Search for the cell housing the specified text and yield its (x, y) center coordinate. 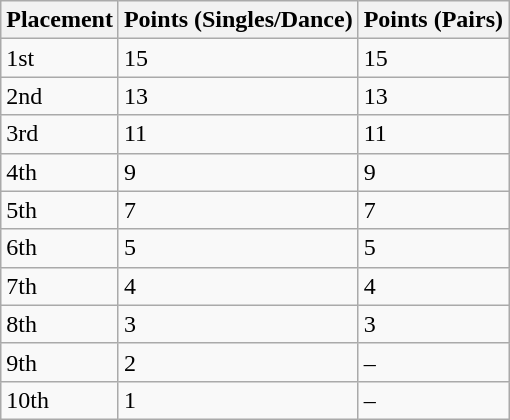
10th (60, 400)
9th (60, 362)
4th (60, 172)
5th (60, 210)
3rd (60, 134)
7th (60, 286)
Points (Singles/Dance) (238, 20)
2 (238, 362)
Placement (60, 20)
Points (Pairs) (433, 20)
8th (60, 324)
1st (60, 58)
1 (238, 400)
6th (60, 248)
2nd (60, 96)
